Pinpoint the cell where the given text exists, returning its [X, Y] midpoint coordinate. 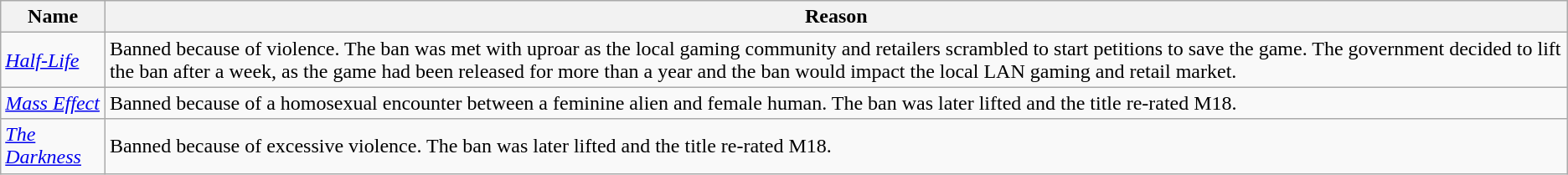
Reason [836, 17]
Half-Life [54, 60]
Banned because of excessive violence. The ban was later lifted and the title re-rated M18. [836, 146]
Name [54, 17]
Banned because of a homosexual encounter between a feminine alien and female human. The ban was later lifted and the title re-rated M18. [836, 103]
Mass Effect [54, 103]
The Darkness [54, 146]
